Locate the cell with the specified text and output its (X, Y) center coordinate. 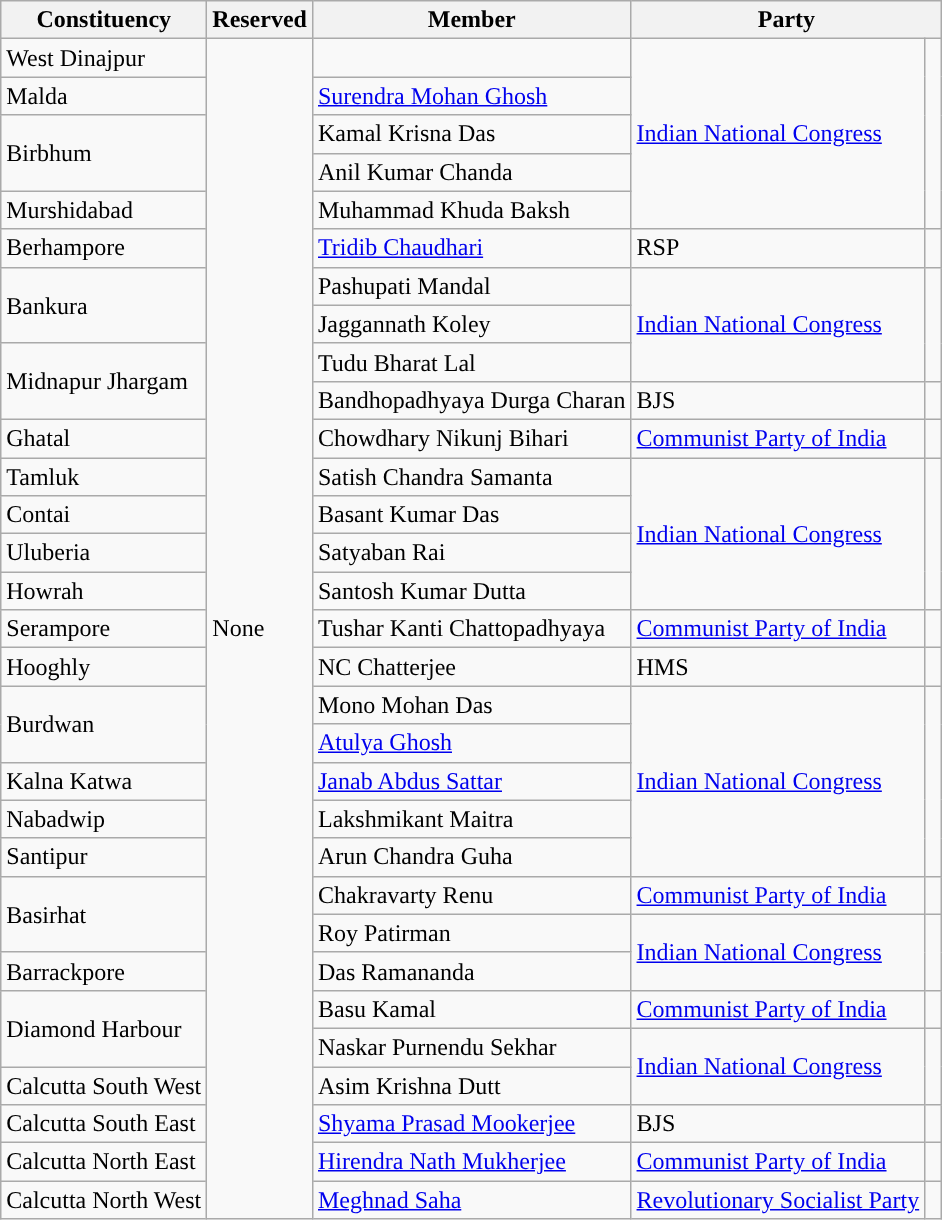
Shyama Prasad Mookerjee (472, 1124)
Calcutta North East (104, 1162)
Kamal Krisna Das (472, 134)
Member (472, 20)
Asim Krishna Dutt (472, 1085)
Bandhopadhyaya Durga Charan (472, 400)
Satish Chandra Samanta (472, 477)
Birbhum (104, 153)
Uluberia (104, 553)
Burdwan (104, 724)
Meghnad Saha (472, 1200)
Roy Patirman (472, 933)
Santipur (104, 857)
West Dinajpur (104, 58)
Calcutta North West (104, 1200)
Tushar Kanti Chattopadhyaya (472, 629)
Tridib Chaudhari (472, 248)
Kalna Katwa (104, 781)
Berhampore (104, 248)
Party (786, 20)
Malda (104, 96)
Diamond Harbour (104, 1028)
Calcutta South West (104, 1085)
RSP (778, 248)
Chowdhary Nikunj Bihari (472, 438)
Satyaban Rai (472, 553)
Basu Kamal (472, 1009)
Anil Kumar Chanda (472, 172)
Muhammad Khuda Baksh (472, 210)
Chakravarty Renu (472, 895)
Murshidabad (104, 210)
Das Ramananda (472, 971)
Constituency (104, 20)
Jaggannath Koley (472, 324)
Lakshmikant Maitra (472, 819)
Contai (104, 515)
Tudu Bharat Lal (472, 362)
Reserved (260, 20)
Serampore (104, 629)
Janab Abdus Sattar (472, 781)
Barrackpore (104, 971)
Bankura (104, 305)
HMS (778, 667)
Ghatal (104, 438)
Basant Kumar Das (472, 515)
Basirhat (104, 914)
NC Chatterjee (472, 667)
Arun Chandra Guha (472, 857)
Surendra Mohan Ghosh (472, 96)
Calcutta South East (104, 1124)
None (260, 629)
Atulya Ghosh (472, 743)
Naskar Purnendu Sekhar (472, 1047)
Revolutionary Socialist Party (778, 1200)
Hirendra Nath Mukherjee (472, 1162)
Nabadwip (104, 819)
Mono Mohan Das (472, 705)
Midnapur Jhargam (104, 381)
Santosh Kumar Dutta (472, 591)
Pashupati Mandal (472, 286)
Hooghly (104, 667)
Howrah (104, 591)
Tamluk (104, 477)
